Identify which cell holds the provided text, then report its (X, Y) central coordinate. 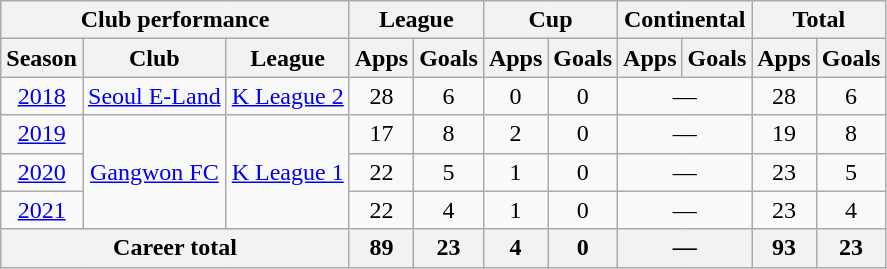
2019 (42, 134)
2021 (42, 210)
17 (381, 134)
K League 1 (288, 172)
89 (381, 248)
Total (819, 20)
Club performance (175, 20)
2018 (42, 96)
Season (42, 58)
2 (515, 134)
19 (784, 134)
Gangwon FC (154, 172)
2020 (42, 172)
Cup (550, 20)
K League 2 (288, 96)
Club (154, 58)
93 (784, 248)
Seoul E-Land (154, 96)
Career total (175, 248)
Continental (685, 20)
